Return [X, Y] of the center of cell containing provided text 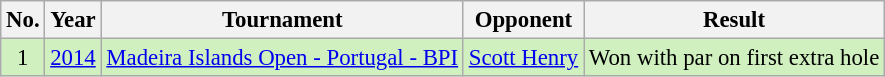
2014 [73, 58]
Scott Henry [523, 58]
Opponent [523, 20]
1 [23, 58]
Won with par on first extra hole [734, 58]
Tournament [282, 20]
Madeira Islands Open - Portugal - BPI [282, 58]
No. [23, 20]
Result [734, 20]
Year [73, 20]
